Output the (X, Y) coordinate of the center of the cell containing the given text.  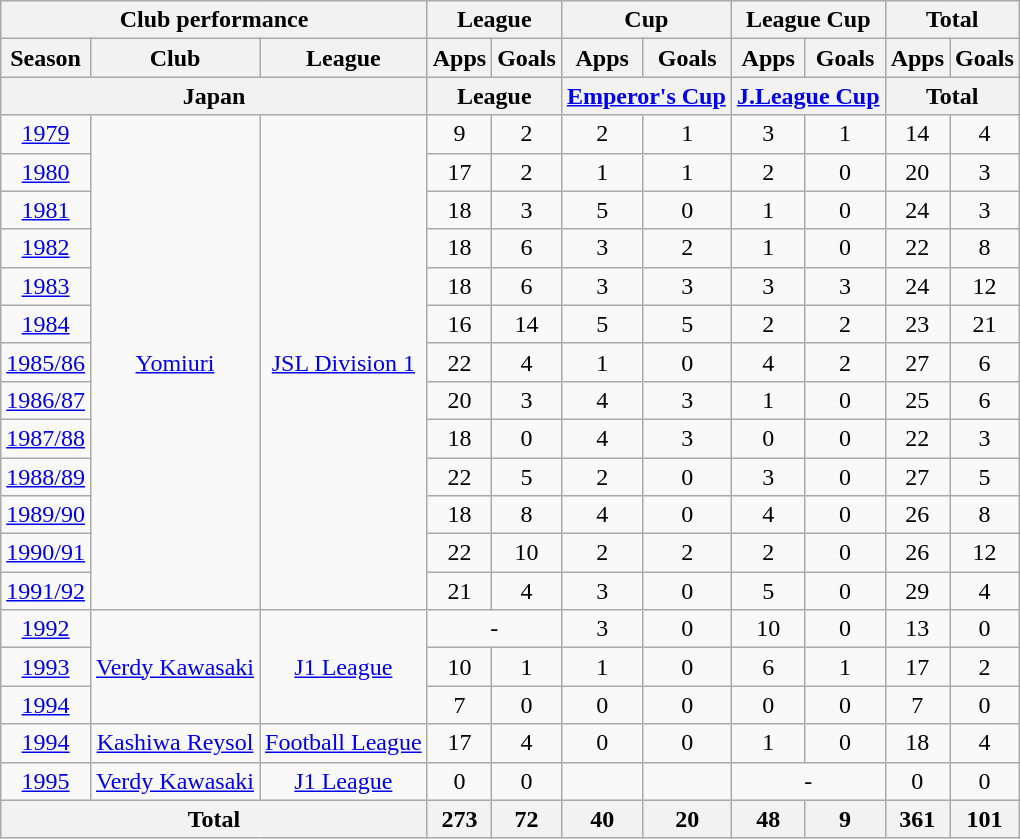
48 (768, 819)
1987/88 (46, 438)
1989/90 (46, 515)
1979 (46, 134)
Season (46, 58)
1995 (46, 781)
1988/89 (46, 477)
1990/91 (46, 553)
1985/86 (46, 362)
Club performance (214, 20)
Club (174, 58)
361 (917, 819)
101 (985, 819)
273 (459, 819)
Emperor's Cup (646, 96)
16 (459, 324)
J.League Cup (808, 96)
Cup (646, 20)
1986/87 (46, 400)
Football League (344, 743)
29 (917, 591)
1993 (46, 667)
23 (917, 324)
13 (917, 629)
1984 (46, 324)
1980 (46, 172)
1992 (46, 629)
Yomiuri (174, 362)
1991/92 (46, 591)
1983 (46, 286)
Japan (214, 96)
League Cup (808, 20)
40 (602, 819)
1981 (46, 210)
JSL Division 1 (344, 362)
25 (917, 400)
72 (527, 819)
1982 (46, 248)
Kashiwa Reysol (174, 743)
